Return the (x, y) coordinate for the center point of the cell that contains the specified text.  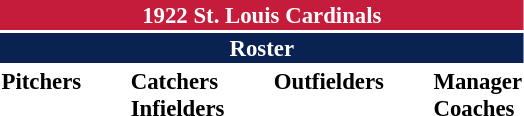
Roster (262, 48)
1922 St. Louis Cardinals (262, 15)
